Search for the cell housing the specified text and yield its [X, Y] center coordinate. 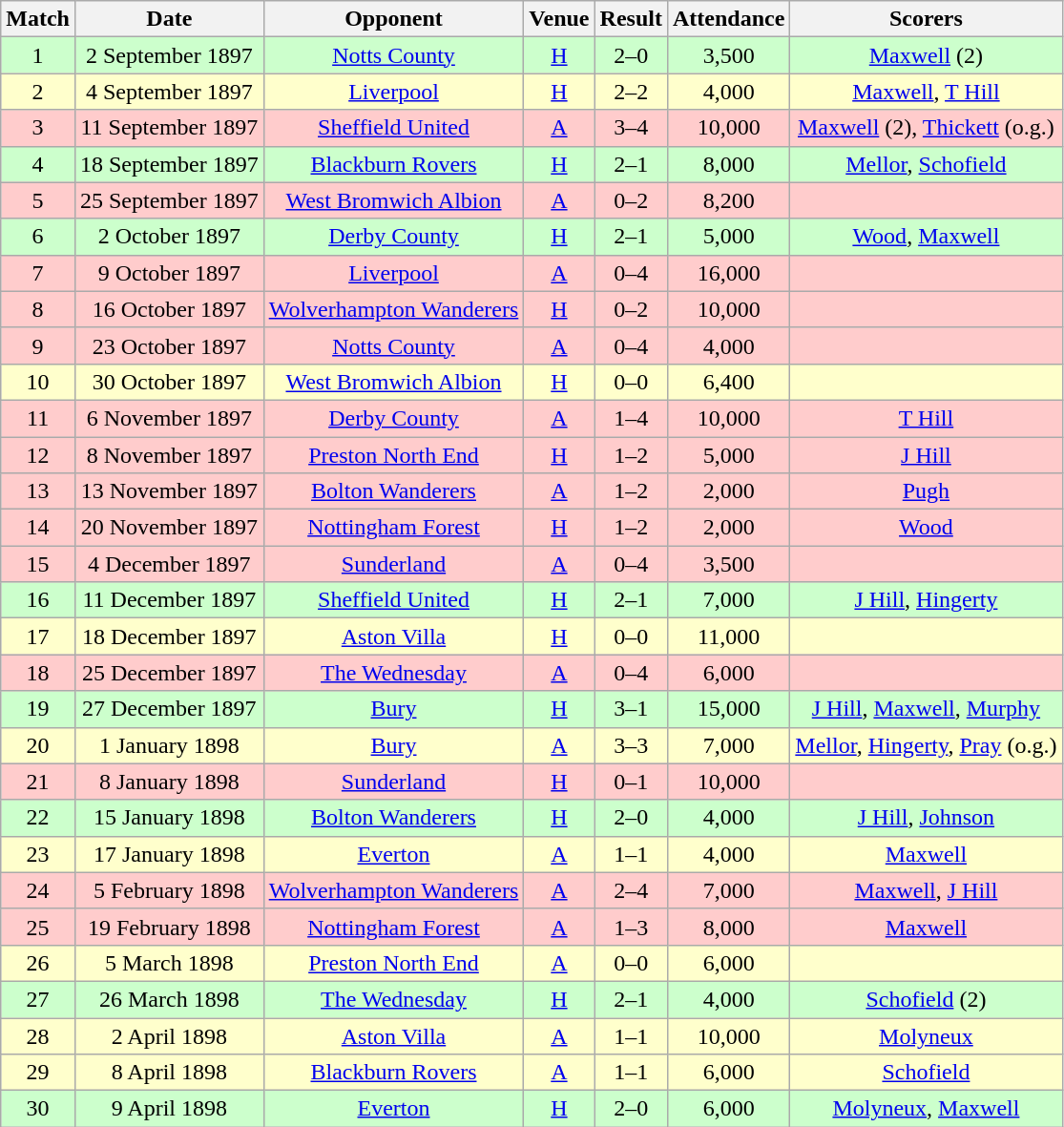
1 January 1898 [169, 745]
15,000 [728, 709]
4 [38, 164]
29 [38, 1073]
26 March 1898 [169, 999]
17 January 1898 [169, 854]
19 February 1898 [169, 927]
2–2 [631, 92]
Attendance [728, 19]
13 November 1897 [169, 491]
Mellor, Hingerty, Pray (o.g.) [926, 745]
Scorers [926, 19]
8 April 1898 [169, 1073]
23 October 1897 [169, 345]
5 [38, 200]
25 [38, 927]
11,000 [728, 637]
27 December 1897 [169, 709]
7 [38, 273]
8 November 1897 [169, 455]
9 [38, 345]
17 [38, 637]
10 [38, 382]
21 [38, 782]
Maxwell (2) [926, 55]
30 [38, 1109]
2 October 1897 [169, 237]
14 [38, 528]
5 March 1898 [169, 963]
Opponent [393, 19]
11 [38, 418]
Molyneux [926, 1035]
27 [38, 999]
J Hill, Johnson [926, 818]
16,000 [728, 273]
J Hill, Maxwell, Murphy [926, 709]
9 October 1897 [169, 273]
Match [38, 19]
16 October 1897 [169, 309]
8,200 [728, 200]
T Hill [926, 418]
15 January 1898 [169, 818]
20 [38, 745]
6 [38, 237]
18 September 1897 [169, 164]
13 [38, 491]
Wood, Maxwell [926, 237]
3–3 [631, 745]
1–3 [631, 927]
4 December 1897 [169, 564]
3–4 [631, 128]
8 January 1898 [169, 782]
25 December 1897 [169, 673]
Wood [926, 528]
28 [38, 1035]
Date [169, 19]
Maxwell (2), Thickett (o.g.) [926, 128]
J Hill, Hingerty [926, 600]
11 September 1897 [169, 128]
12 [38, 455]
16 [38, 600]
22 [38, 818]
Venue [559, 19]
8 [38, 309]
Result [631, 19]
Maxwell, J Hill [926, 890]
1–4 [631, 418]
25 September 1897 [169, 200]
Mellor, Schofield [926, 164]
Pugh [926, 491]
19 [38, 709]
26 [38, 963]
1 [38, 55]
Schofield (2) [926, 999]
3 [38, 128]
Schofield [926, 1073]
24 [38, 890]
Molyneux, Maxwell [926, 1109]
9 April 1898 [169, 1109]
20 November 1897 [169, 528]
2 April 1898 [169, 1035]
J Hill [926, 455]
6,400 [728, 382]
6 November 1897 [169, 418]
18 [38, 673]
2–4 [631, 890]
Maxwell, T Hill [926, 92]
23 [38, 854]
3–1 [631, 709]
0–1 [631, 782]
15 [38, 564]
2 September 1897 [169, 55]
11 December 1897 [169, 600]
2 [38, 92]
5 February 1898 [169, 890]
4 September 1897 [169, 92]
18 December 1897 [169, 637]
30 October 1897 [169, 382]
